Provide the (X, Y) coordinate of the cell's center where the given text is located.  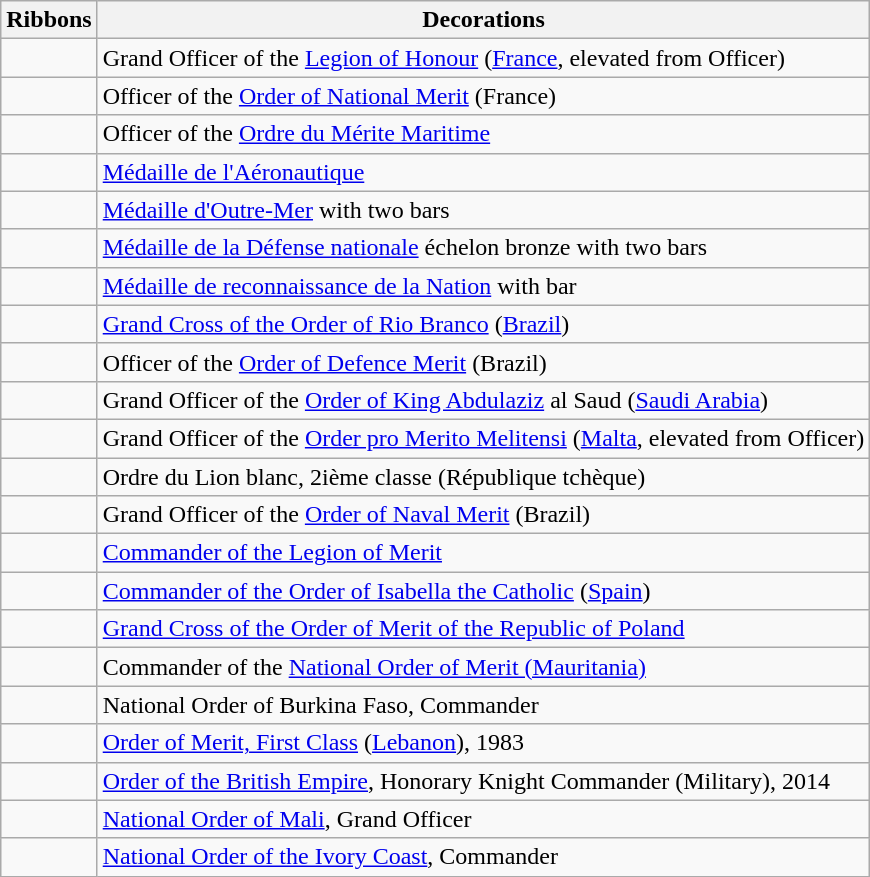
Commander of the Order of Isabella the Catholic (Spain) (484, 591)
Order of Merit, First Class (Lebanon), 1983 (484, 743)
Grand Cross of the Order of Merit of the Republic of Poland (484, 629)
Médaille de reconnaissance de la Nation with bar (484, 286)
Grand Officer of the Order pro Merito Melitensi (Malta, elevated from Officer) (484, 438)
Officer of the Order of Defence Merit (Brazil) (484, 362)
Médaille de l'Aéronautique (484, 172)
Grand Officer of the Legion of Honour (France, elevated from Officer) (484, 58)
Decorations (484, 20)
Officer of the Order of National Merit (France) (484, 96)
Order of the British Empire, Honorary Knight Commander (Military), 2014 (484, 781)
Commander of the Legion of Merit (484, 553)
Grand Cross of the Order of Rio Branco (Brazil) (484, 324)
Commander of the National Order of Merit (Mauritania) (484, 667)
National Order of the Ivory Coast, Commander (484, 857)
Médaille de la Défense nationale échelon bronze with two bars (484, 248)
National Order of Mali, Grand Officer (484, 819)
Officer of the Ordre du Mérite Maritime (484, 134)
Ordre du Lion blanc, 2ième classe (République tchèque) (484, 477)
Médaille d'Outre-Mer with two bars (484, 210)
Ribbons (49, 20)
Grand Officer of the Order of Naval Merit (Brazil) (484, 515)
National Order of Burkina Faso, Commander (484, 705)
Grand Officer of the Order of King Abdulaziz al Saud (Saudi Arabia) (484, 400)
